Return the [X, Y] coordinate for the center point of the cell that contains the specified text.  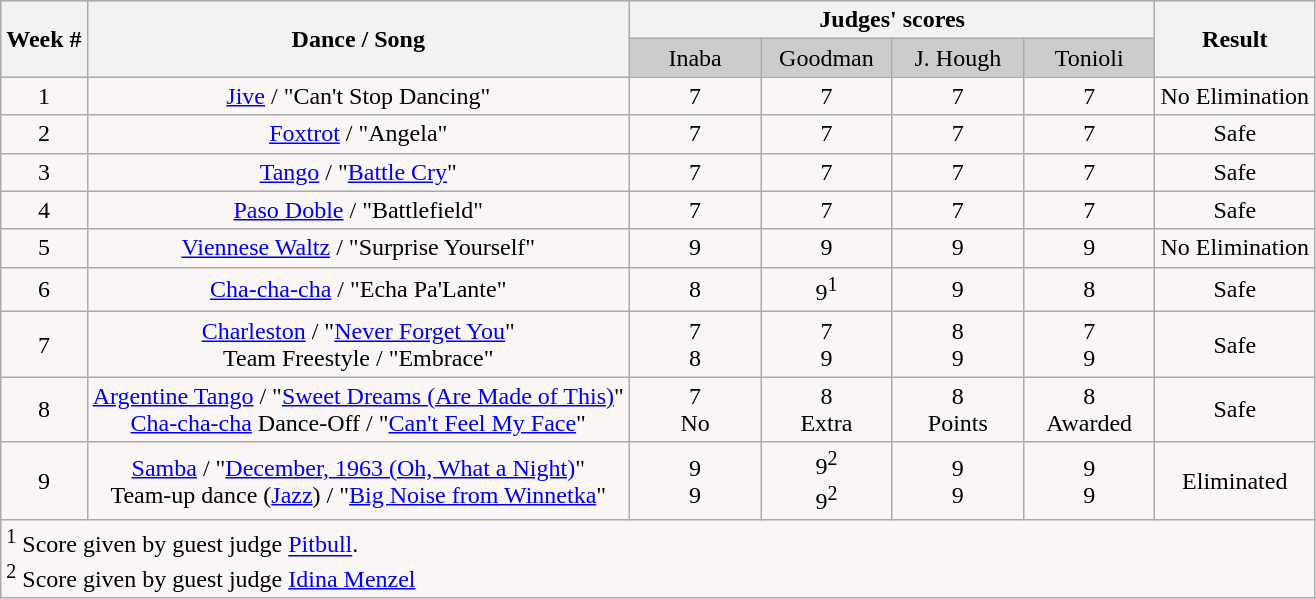
6 [44, 290]
Jive / "Can't Stop Dancing" [358, 96]
3 [44, 172]
Week # [44, 39]
89 [958, 344]
Viennese Waltz / "Surprise Yourself" [358, 248]
Eliminated [1235, 481]
8Points [958, 410]
Charleston / "Never Forget You" Team Freestyle / "Embrace" [358, 344]
9292 [826, 481]
Tonioli [1088, 58]
8Awarded [1088, 410]
Inaba [694, 58]
Samba / "December, 1963 (Oh, What a Night)" Team-up dance (Jazz) / "Big Noise from Winnetka" [358, 481]
Argentine Tango / "Sweet Dreams (Are Made of This)" Cha-cha-cha Dance-Off / "Can't Feel My Face" [358, 410]
2 [44, 134]
Paso Doble / "Battlefield" [358, 210]
Goodman [826, 58]
Judges' scores [892, 20]
7No [694, 410]
Foxtrot / "Angela" [358, 134]
Dance / Song [358, 39]
Tango / "Battle Cry" [358, 172]
78 [694, 344]
5 [44, 248]
4 [44, 210]
1 Score given by guest judge Pitbull.2 Score given by guest judge Idina Menzel [658, 559]
1 [44, 96]
J. Hough [958, 58]
Result [1235, 39]
8Extra [826, 410]
Cha-cha-cha / "Echa Pa'Lante" [358, 290]
91 [826, 290]
